Provide the [x, y] coordinate of the cell's center where the given text is located.  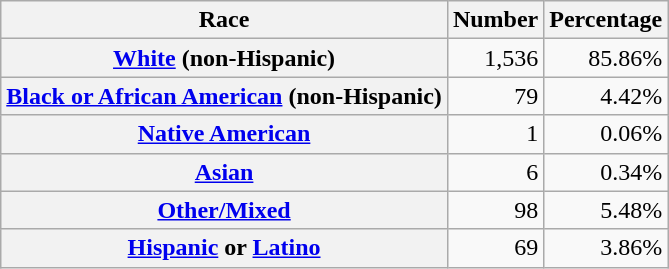
4.42% [606, 96]
Percentage [606, 20]
Native American [224, 134]
Other/Mixed [224, 210]
85.86% [606, 58]
0.34% [606, 172]
White (non-Hispanic) [224, 58]
Hispanic or Latino [224, 248]
1 [495, 134]
Number [495, 20]
Race [224, 20]
79 [495, 96]
6 [495, 172]
3.86% [606, 248]
5.48% [606, 210]
Black or African American (non-Hispanic) [224, 96]
69 [495, 248]
Asian [224, 172]
98 [495, 210]
0.06% [606, 134]
1,536 [495, 58]
